Capture the cell that displays the provided text and extract its (X, Y) central coordinate. 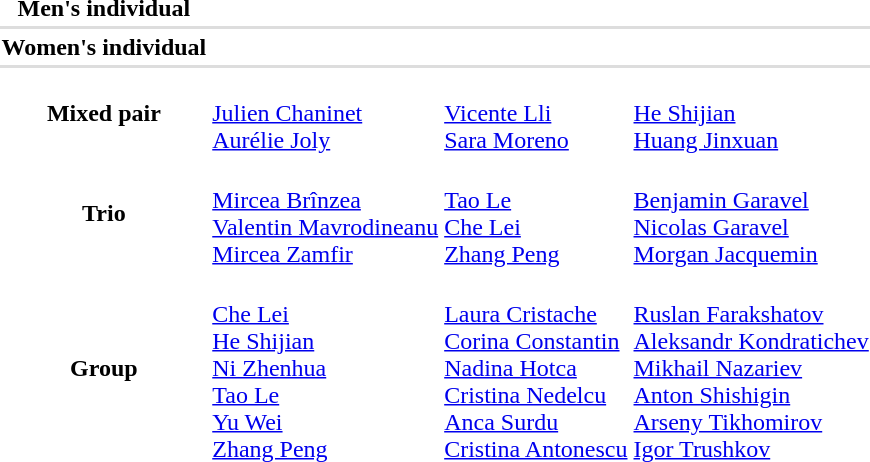
Mixed pair (104, 113)
Julien ChaninetAurélie Joly (326, 113)
Tao LeChe LeiZhang Peng (536, 214)
Vicente LliSara Moreno (536, 113)
Women's individual (104, 47)
Mircea BrînzeaValentin MavrodineanuMircea Zamfir (326, 214)
Trio (104, 214)
He ShijianHuang Jinxuan (751, 113)
Benjamin GaravelNicolas GaravelMorgan Jacquemin (751, 214)
